Determine the [X, Y] coordinate at the center of the cell enclosing the given text.  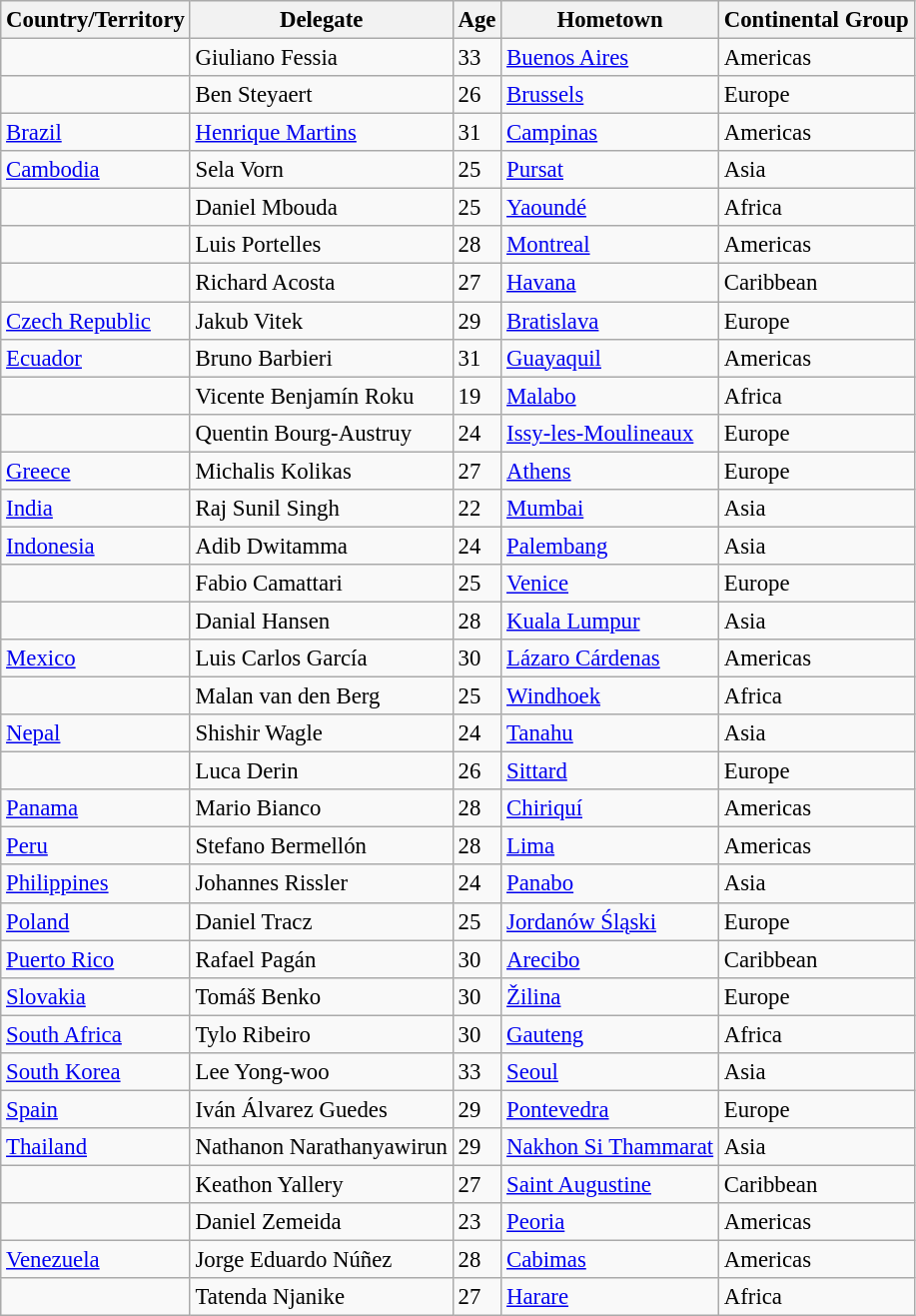
Rafael Pagán [322, 959]
Daniel Zemeida [322, 1222]
Sittard [610, 771]
Lima [610, 846]
Tanahu [610, 733]
Peru [96, 846]
Pontevedra [610, 1109]
Philippines [96, 884]
Montreal [610, 245]
Jordanów Śląski [610, 921]
Brussels [610, 95]
Palembang [610, 546]
Malabo [610, 396]
Yaoundé [610, 208]
Raj Sunil Singh [322, 509]
Buenos Aires [610, 58]
Panama [96, 808]
Issy-les-Moulineaux [610, 433]
Shishir Wagle [322, 733]
Venice [610, 584]
Žilina [610, 996]
Bratislava [610, 321]
Kuala Lumpur [610, 621]
Seoul [610, 1072]
Johannes Rissler [322, 884]
Panabo [610, 884]
Jorge Eduardo Núñez [322, 1260]
Tomáš Benko [322, 996]
Saint Augustine [610, 1184]
Czech Republic [96, 321]
Michalis Kolikas [322, 471]
23 [477, 1222]
Adib Dwitamma [322, 546]
Luis Carlos García [322, 658]
19 [477, 396]
Poland [96, 921]
Danial Hansen [322, 621]
Cambodia [96, 170]
Ecuador [96, 358]
Chiriquí [610, 808]
Lee Yong-woo [322, 1072]
Venezuela [96, 1260]
Nathanon Narathanyawirun [322, 1147]
Fabio Camattari [322, 584]
Malan van den Berg [322, 696]
Daniel Tracz [322, 921]
Pursat [610, 170]
Arecibo [610, 959]
Brazil [96, 133]
Tylo Ribeiro [322, 1034]
India [96, 509]
Quentin Bourg-Austruy [322, 433]
Nakhon Si Thammarat [610, 1147]
Richard Acosta [322, 283]
Guayaquil [610, 358]
Cabimas [610, 1260]
Athens [610, 471]
22 [477, 509]
Jakub Vitek [322, 321]
Nepal [96, 733]
Bruno Barbieri [322, 358]
Delegate [322, 20]
Gauteng [610, 1034]
Ben Steyaert [322, 95]
Mario Bianco [322, 808]
Age [477, 20]
Iván Álvarez Guedes [322, 1109]
Henrique Martins [322, 133]
Hometown [610, 20]
Peoria [610, 1222]
Luca Derin [322, 771]
Tatenda Njanike [322, 1297]
Luis Portelles [322, 245]
Lázaro Cárdenas [610, 658]
Continental Group [816, 20]
Havana [610, 283]
South Africa [96, 1034]
Sela Vorn [322, 170]
Greece [96, 471]
Mumbai [610, 509]
Indonesia [96, 546]
Mexico [96, 658]
Vicente Benjamín Roku [322, 396]
Campinas [610, 133]
Slovakia [96, 996]
Puerto Rico [96, 959]
Keathon Yallery [322, 1184]
Daniel Mbouda [322, 208]
Spain [96, 1109]
South Korea [96, 1072]
Thailand [96, 1147]
Giuliano Fessia [322, 58]
Country/Territory [96, 20]
Windhoek [610, 696]
Harare [610, 1297]
Stefano Bermellón [322, 846]
